Capture the cell that displays the provided text and extract its (X, Y) central coordinate. 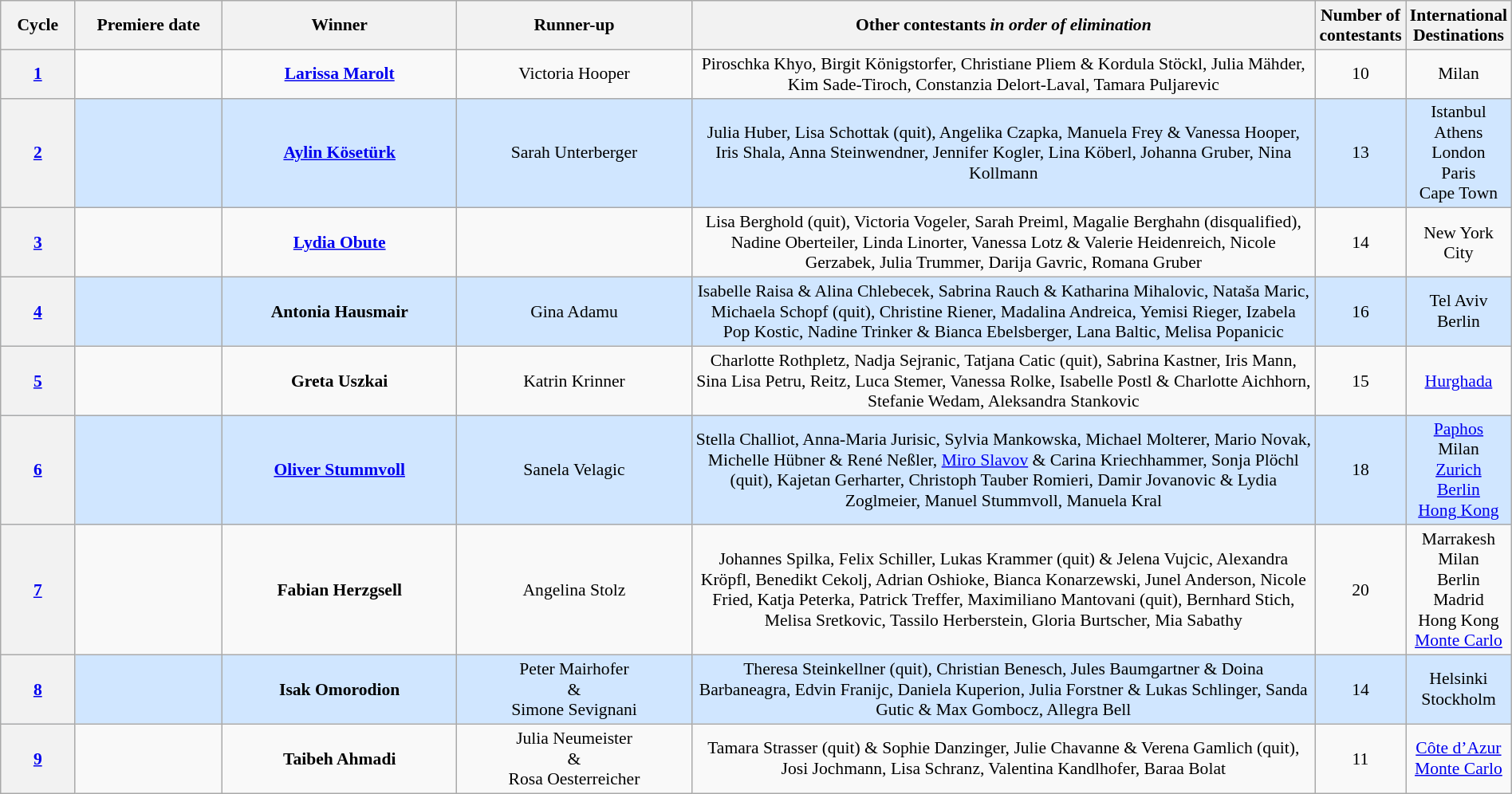
Tamara Strasser (quit) & Sophie Danzinger, Julie Chavanne & Verena Gamlich (quit), Josi Jochmann, Lisa Schranz, Valentina Kandlhofer, Baraa Bolat (1003, 759)
16 (1360, 312)
Oliver Stummvoll (340, 470)
Aylin Kösetürk (340, 153)
Istanbul Athens London ParisCape Town (1459, 153)
Greta Uszkai (340, 381)
Piroschka Khyo, Birgit Königstorfer, Christiane Pliem & Kordula Stöckl, Julia Mähder, Kim Sade-Tiroch, Constanzia Delort-Laval, Tamara Puljarevic (1003, 73)
Isak Omorodion (340, 690)
Runner-up (574, 26)
6 (38, 470)
Milan (1459, 73)
5 (38, 381)
10 (1360, 73)
Gina Adamu (574, 312)
Tel AvivBerlin (1459, 312)
11 (1360, 759)
18 (1360, 470)
Fabian Herzgsell (340, 590)
International Destinations (1459, 26)
Lydia Obute (340, 242)
Antonia Hausmair (340, 312)
Côte d’AzurMonte Carlo (1459, 759)
Number of contestants (1360, 26)
PaphosMilanZurichBerlinHong Kong (1459, 470)
Larissa Marolt (340, 73)
15 (1360, 381)
7 (38, 590)
Angelina Stolz (574, 590)
3 (38, 242)
Premiere date (148, 26)
Hurghada (1459, 381)
Katrin Krinner (574, 381)
8 (38, 690)
Sanela Velagic (574, 470)
MarrakeshMilanBerlinMadridHong KongMonte Carlo (1459, 590)
Julia Neumeister&Rosa Oesterreicher (574, 759)
13 (1360, 153)
Peter Mairhofer&Simone Sevignani (574, 690)
20 (1360, 590)
Cycle (38, 26)
4 (38, 312)
2 (38, 153)
9 (38, 759)
Other contestants in order of elimination (1003, 26)
Taibeh Ahmadi (340, 759)
Victoria Hooper (574, 73)
Winner (340, 26)
New York City (1459, 242)
1 (38, 73)
HelsinkiStockholm (1459, 690)
Sarah Unterberger (574, 153)
